Scan for the cell matching the given text and deliver its (X, Y) coordinate at center. 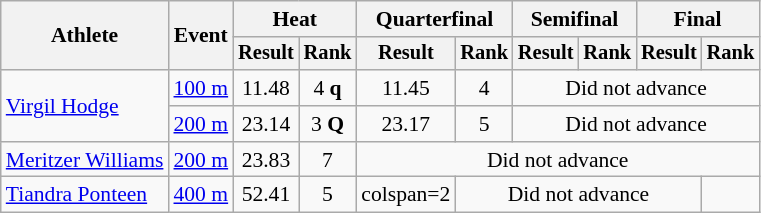
Virgil Hodge (85, 106)
Quarterfinal (434, 19)
4 (484, 88)
Athlete (85, 36)
23.17 (406, 124)
7 (328, 160)
400 m (200, 195)
4 q (328, 88)
Tiandra Ponteen (85, 195)
11.45 (406, 88)
52.41 (266, 195)
colspan=2 (406, 195)
100 m (200, 88)
11.48 (266, 88)
3 Q (328, 124)
Meritzer Williams (85, 160)
Semifinal (574, 19)
23.14 (266, 124)
Event (200, 36)
Heat (294, 19)
23.83 (266, 160)
Final (698, 19)
